Provide the [x, y] coordinate of the cell's center where the given text is located.  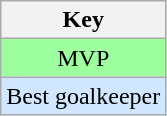
Best goalkeeper [84, 96]
Key [84, 20]
MVP [84, 58]
